Provide the (x, y) coordinate of the cell's center where the given text is located.  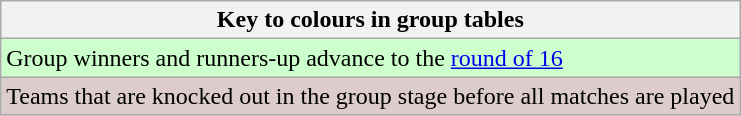
Teams that are knocked out in the group stage before all matches are played (370, 96)
Key to colours in group tables (370, 20)
Group winners and runners-up advance to the round of 16 (370, 58)
